Return (X, Y) of the center of cell containing provided text 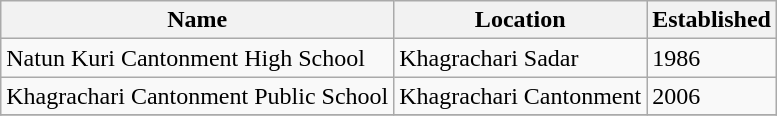
Natun Kuri Cantonment High School (198, 58)
1986 (712, 58)
Name (198, 20)
Khagrachari Sadar (520, 58)
Khagrachari Cantonment Public School (198, 96)
Khagrachari Cantonment (520, 96)
Established (712, 20)
2006 (712, 96)
Location (520, 20)
